Return (x, y) of the center of cell containing provided text 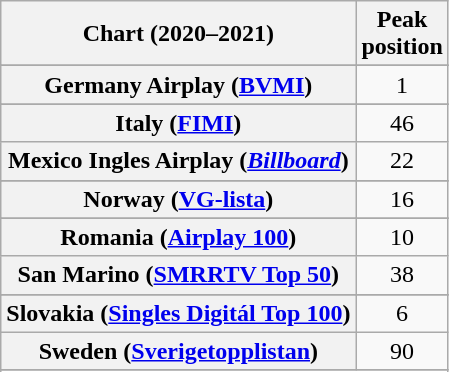
San Marino (SMRRTV Top 50) (178, 275)
Chart (2020–2021) (178, 34)
16 (402, 199)
6 (402, 313)
22 (402, 161)
Romania (Airplay 100) (178, 237)
46 (402, 123)
Slovakia (Singles Digitál Top 100) (178, 313)
Mexico Ingles Airplay (Billboard) (178, 161)
Italy (FIMI) (178, 123)
10 (402, 237)
90 (402, 351)
Norway (VG-lista) (178, 199)
Sweden (Sverigetopplistan) (178, 351)
Peakposition (402, 34)
38 (402, 275)
Germany Airplay (BVMI) (178, 85)
1 (402, 85)
